Search for the cell housing the specified text and yield its (x, y) center coordinate. 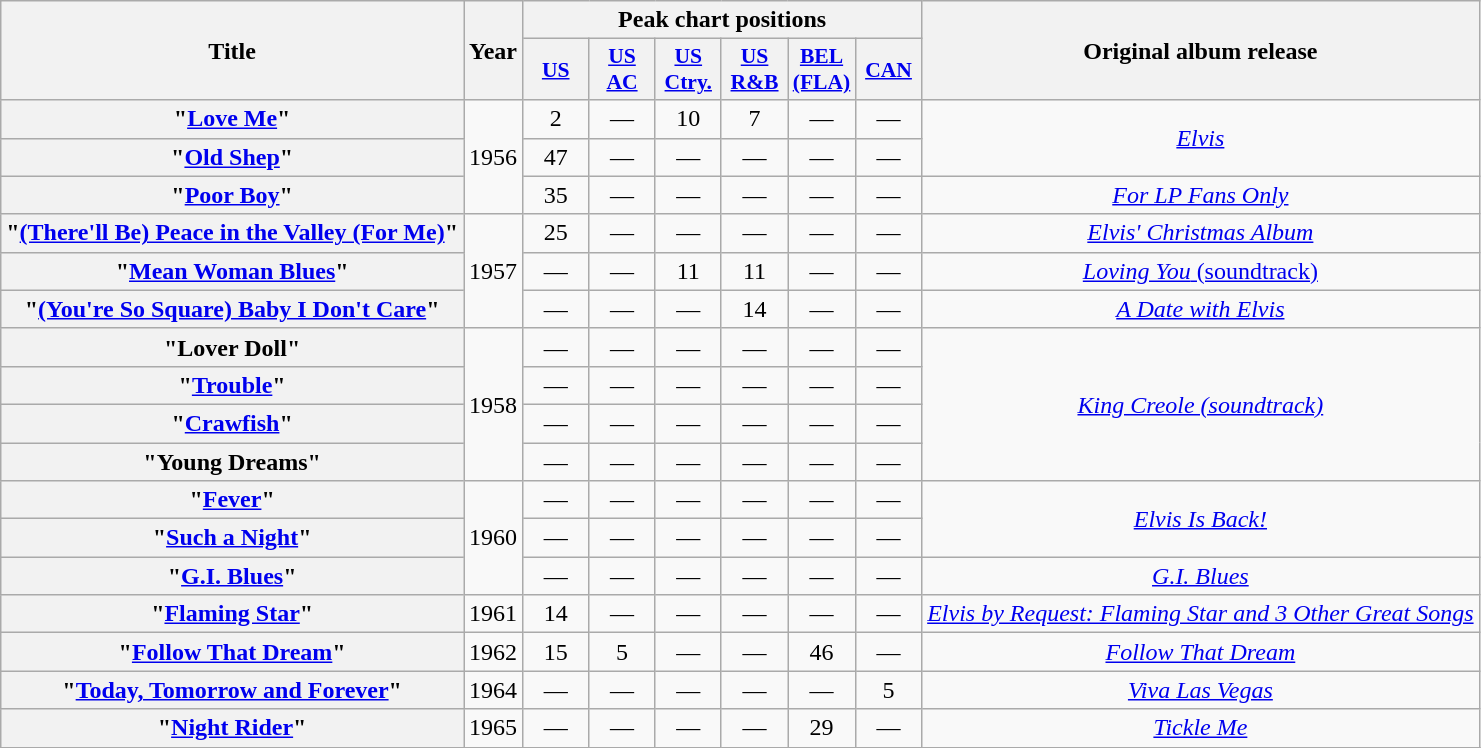
1962 (494, 652)
2 (556, 119)
10 (688, 119)
"Trouble" (232, 385)
King Creole (soundtrack) (1200, 404)
"Old Shep" (232, 157)
For LP Fans Only (1200, 195)
Title (232, 50)
"(You're So Square) Baby I Don't Care" (232, 309)
BEL(FLA) (822, 70)
"Follow That Dream" (232, 652)
USAC (622, 70)
Peak chart positions (722, 20)
USR&B (754, 70)
Year (494, 50)
"Night Rider" (232, 728)
1965 (494, 728)
"Flaming Star" (232, 614)
"Crawfish" (232, 423)
1956 (494, 157)
Original album release (1200, 50)
1964 (494, 690)
Loving You (soundtrack) (1200, 271)
"Poor Boy" (232, 195)
"Fever" (232, 500)
G.I. Blues (1200, 576)
"Such a Night" (232, 538)
CAN (888, 70)
46 (822, 652)
Elvis' Christmas Album (1200, 233)
35 (556, 195)
Follow That Dream (1200, 652)
Elvis by Request: Flaming Star and 3 Other Great Songs (1200, 614)
47 (556, 157)
USCtry. (688, 70)
"Young Dreams" (232, 461)
Tickle Me (1200, 728)
25 (556, 233)
15 (556, 652)
US (556, 70)
1957 (494, 271)
"(There'll Be) Peace in the Valley (For Me)" (232, 233)
1961 (494, 614)
"Mean Woman Blues" (232, 271)
Elvis (1200, 138)
7 (754, 119)
"Love Me" (232, 119)
Viva Las Vegas (1200, 690)
1958 (494, 404)
A Date with Elvis (1200, 309)
"G.I. Blues" (232, 576)
29 (822, 728)
"Today, Tomorrow and Forever" (232, 690)
Elvis Is Back! (1200, 519)
"Lover Doll" (232, 347)
1960 (494, 538)
